Extract the (x, y) coordinate from the center of the cell holding the provided text.  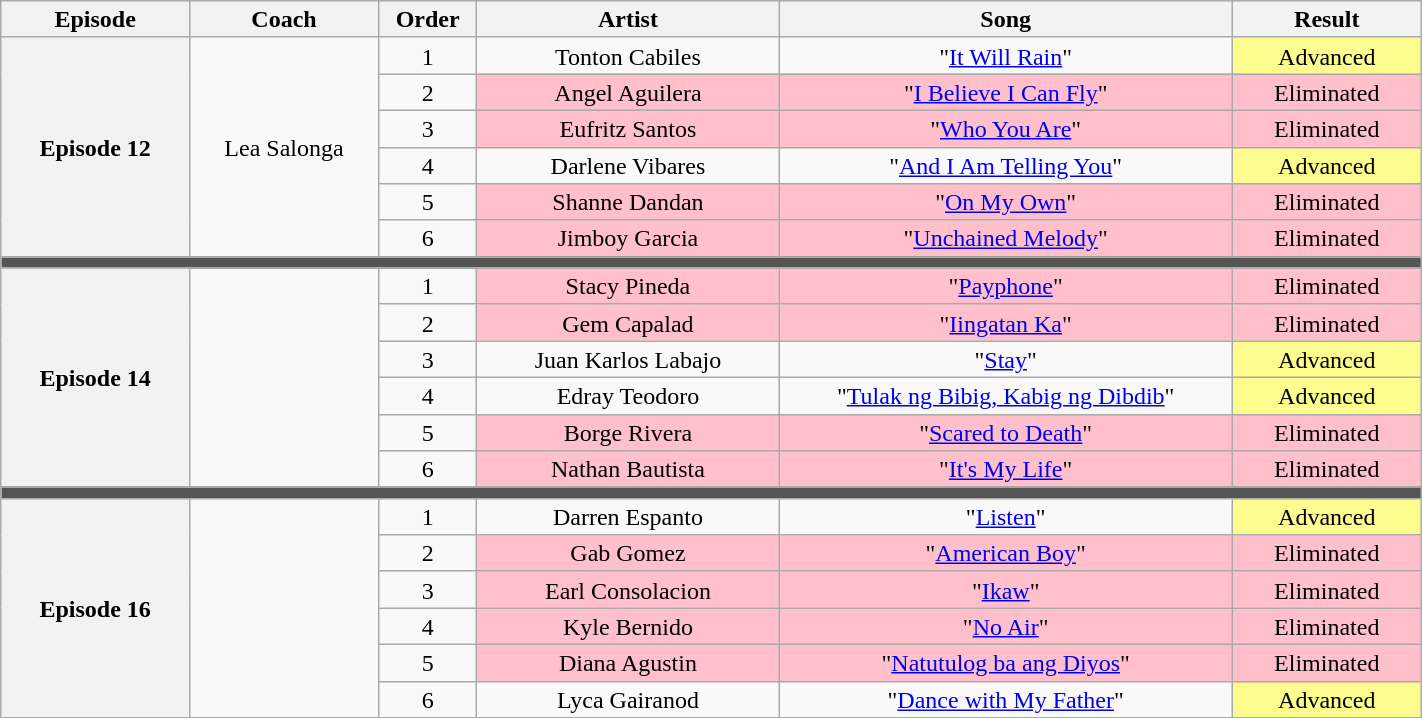
Diana Agustin (628, 662)
Lea Salonga (284, 146)
Darren Espanto (628, 516)
Episode 16 (96, 608)
"Ikaw" (1006, 590)
Episode 14 (96, 378)
Order (427, 20)
"Unchained Melody" (1006, 238)
"Tulak ng Bibig, Kabig ng Dibdib" (1006, 396)
Jimboy Garcia (628, 238)
Lyca Gairanod (628, 700)
"Payphone" (1006, 286)
Edray Teodoro (628, 396)
"Dance with My Father" (1006, 700)
Result (1326, 20)
"It Will Rain" (1006, 56)
"Stay" (1006, 360)
Shanne Dandan (628, 202)
Earl Consolacion (628, 590)
"Who You Are" (1006, 128)
"Natutulog ba ang Diyos" (1006, 662)
Eufritz Santos (628, 128)
"Scared to Death" (1006, 432)
Episode (96, 20)
Juan Karlos Labajo (628, 360)
"It's My Life" (1006, 470)
Borge Rivera (628, 432)
"American Boy" (1006, 554)
Artist (628, 20)
Song (1006, 20)
Kyle Bernido (628, 626)
Episode 12 (96, 146)
"Iingatan Ka" (1006, 322)
Angel Aguilera (628, 92)
Tonton Cabiles (628, 56)
"On My Own" (1006, 202)
Gab Gomez (628, 554)
"No Air" (1006, 626)
Stacy Pineda (628, 286)
Coach (284, 20)
Darlene Vibares (628, 166)
"I Believe I Can Fly" (1006, 92)
Nathan Bautista (628, 470)
"And I Am Telling You" (1006, 166)
Gem Capalad (628, 322)
"Listen" (1006, 516)
